Capture the cell that displays the provided text and extract its (X, Y) central coordinate. 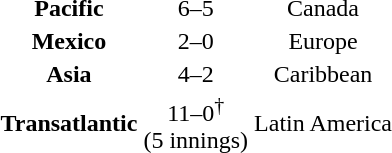
4–2 (196, 74)
2–0 (196, 41)
